For the text-containing cell, return its midpoint in (X, Y) coordinate format. 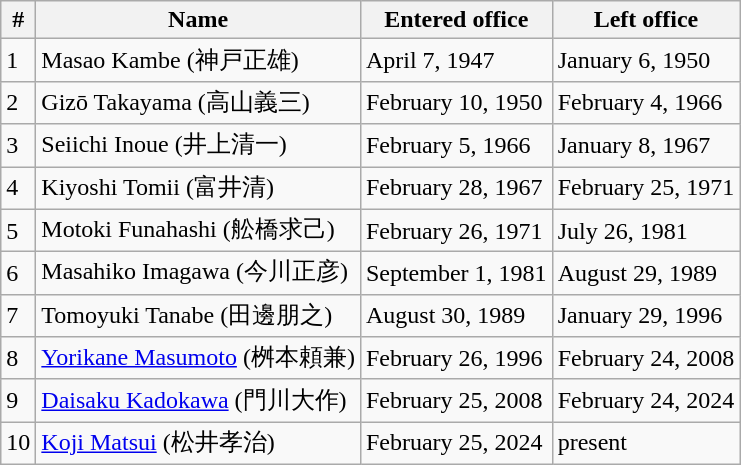
6 (18, 274)
July 26, 1981 (646, 230)
7 (18, 316)
January 29, 1996 (646, 316)
3 (18, 146)
4 (18, 188)
Left office (646, 20)
9 (18, 400)
Tomoyuki Tanabe (田邊朋之) (198, 316)
February 26, 1996 (456, 358)
Kiyoshi Tomii (富井清) (198, 188)
Masao Kambe (神戸正雄) (198, 60)
Masahiko Imagawa (今川正彦) (198, 274)
August 29, 1989 (646, 274)
# (18, 20)
February 4, 1966 (646, 102)
February 10, 1950 (456, 102)
April 7, 1947 (456, 60)
1 (18, 60)
Yorikane Masumoto (桝本頼兼) (198, 358)
February 25, 2008 (456, 400)
Entered office (456, 20)
2 (18, 102)
10 (18, 444)
January 6, 1950 (646, 60)
5 (18, 230)
February 25, 2024 (456, 444)
February 24, 2024 (646, 400)
Daisaku Kadokawa (門川大作) (198, 400)
Gizō Takayama (高山義三) (198, 102)
January 8, 1967 (646, 146)
Seiichi Inoue (井上清一) (198, 146)
present (646, 444)
February 26, 1971 (456, 230)
February 5, 1966 (456, 146)
February 24, 2008 (646, 358)
August 30, 1989 (456, 316)
February 25, 1971 (646, 188)
Koji Matsui (松井孝治) (198, 444)
Motoki Funahashi (舩橋求己) (198, 230)
September 1, 1981 (456, 274)
8 (18, 358)
Name (198, 20)
February 28, 1967 (456, 188)
